Search for the cell housing the specified text and yield its (x, y) center coordinate. 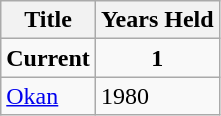
Title (48, 20)
Current (48, 58)
Okan (48, 96)
1 (157, 58)
1980 (157, 96)
Years Held (157, 20)
